Capture the cell that displays the provided text and extract its (x, y) central coordinate. 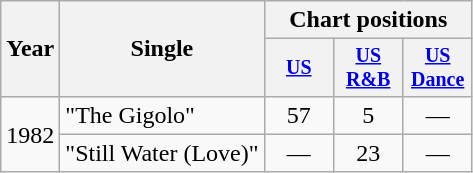
Single (162, 49)
Chart positions (368, 20)
5 (368, 115)
US (298, 68)
23 (368, 153)
Year (30, 49)
"Still Water (Love)" (162, 153)
USDance (438, 68)
57 (298, 115)
"The Gigolo" (162, 115)
USR&B (368, 68)
1982 (30, 134)
